From the cell containing the given text, extract its center point as [x, y] coordinate. 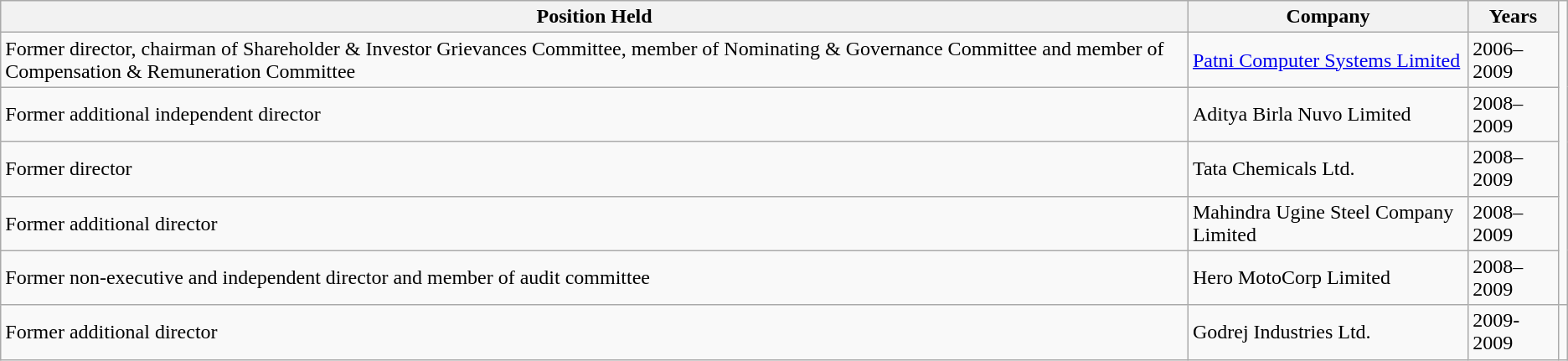
Years [1514, 17]
Godrej Industries Ltd. [1328, 332]
Tata Chemicals Ltd. [1328, 169]
Former additional independent director [595, 114]
2009-2009 [1514, 332]
2006–2009 [1514, 60]
Hero MotoCorp Limited [1328, 278]
Position Held [595, 17]
Patni Computer Systems Limited [1328, 60]
Mahindra Ugine Steel Company Limited [1328, 223]
Aditya Birla Nuvo Limited [1328, 114]
Former non-executive and independent director and member of audit committee [595, 278]
Company [1328, 17]
Former director [595, 169]
